Locate the cell with the specified text and output its (x, y) center coordinate. 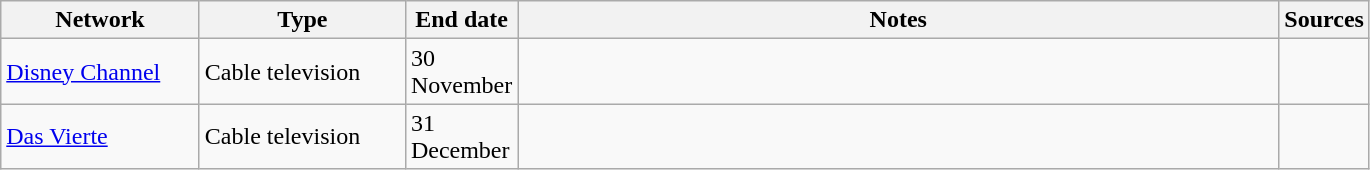
Notes (898, 20)
30 November (461, 72)
End date (461, 20)
Network (100, 20)
31 December (461, 136)
Sources (1324, 20)
Type (302, 20)
Disney Channel (100, 72)
Das Vierte (100, 136)
